Extract the (X, Y) coordinate from the center of the cell holding the provided text.  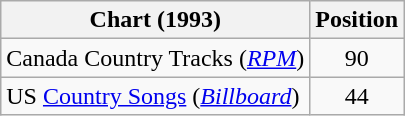
Position (357, 20)
90 (357, 58)
Canada Country Tracks (RPM) (156, 58)
US Country Songs (Billboard) (156, 96)
44 (357, 96)
Chart (1993) (156, 20)
